Capture the cell that displays the provided text and extract its [x, y] central coordinate. 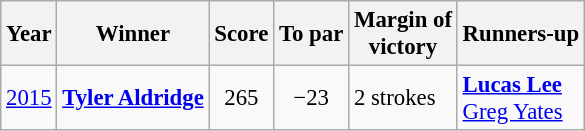
Lucas Lee Greg Yates [520, 98]
Runners-up [520, 34]
Score [242, 34]
To par [312, 34]
2 strokes [404, 98]
Tyler Aldridge [133, 98]
2015 [29, 98]
Winner [133, 34]
265 [242, 98]
−23 [312, 98]
Margin ofvictory [404, 34]
Year [29, 34]
